Provide the (X, Y) coordinate of the cell's center where the given text is located.  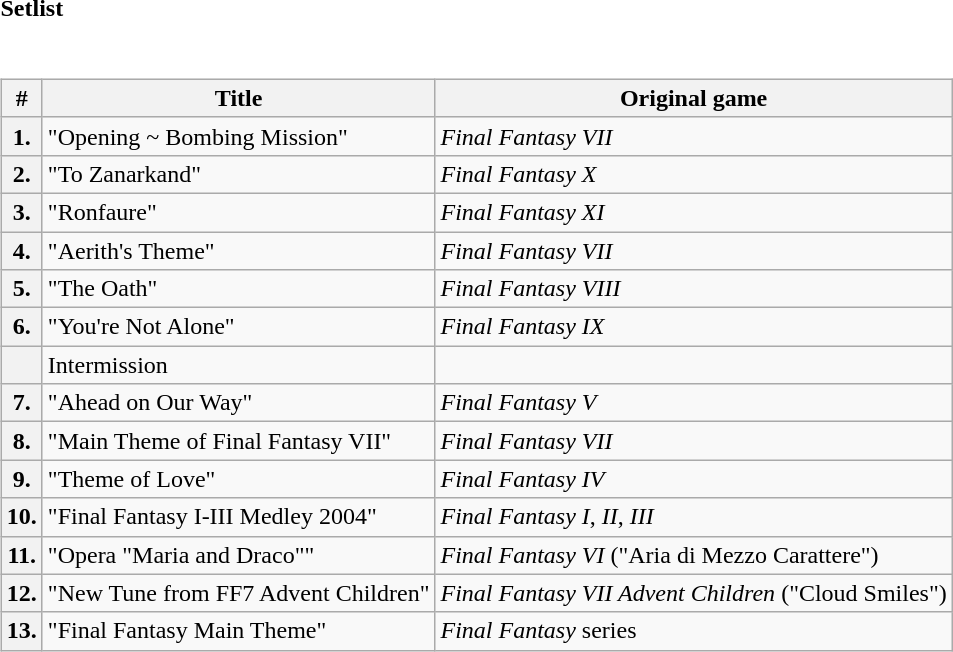
"Ahead on Our Way" (238, 403)
9. (22, 479)
Original game (694, 98)
Final Fantasy VII Advent Children ("Cloud Smiles") (694, 593)
Title (238, 98)
11. (22, 555)
"Final Fantasy Main Theme" (238, 631)
"Opening ~ Bombing Mission" (238, 136)
Final Fantasy IV (694, 479)
4. (22, 251)
# (22, 98)
8. (22, 441)
7. (22, 403)
5. (22, 289)
3. (22, 212)
"The Oath" (238, 289)
Final Fantasy X (694, 174)
"Theme of Love" (238, 479)
"Opera "Maria and Draco"" (238, 555)
10. (22, 517)
Final Fantasy IX (694, 327)
6. (22, 327)
"Ronfaure" (238, 212)
Final Fantasy V (694, 403)
2. (22, 174)
"New Tune from FF7 Advent Children" (238, 593)
Intermission (238, 365)
"You're Not Alone" (238, 327)
"Aerith's Theme" (238, 251)
"To Zanarkand" (238, 174)
13. (22, 631)
Final Fantasy XI (694, 212)
Final Fantasy series (694, 631)
"Main Theme of Final Fantasy VII" (238, 441)
"Final Fantasy I-III Medley 2004" (238, 517)
12. (22, 593)
Final Fantasy VIII (694, 289)
1. (22, 136)
Final Fantasy VI ("Aria di Mezzo Carattere") (694, 555)
Final Fantasy I, II, III (694, 517)
